Return (X, Y) of the center of cell containing provided text 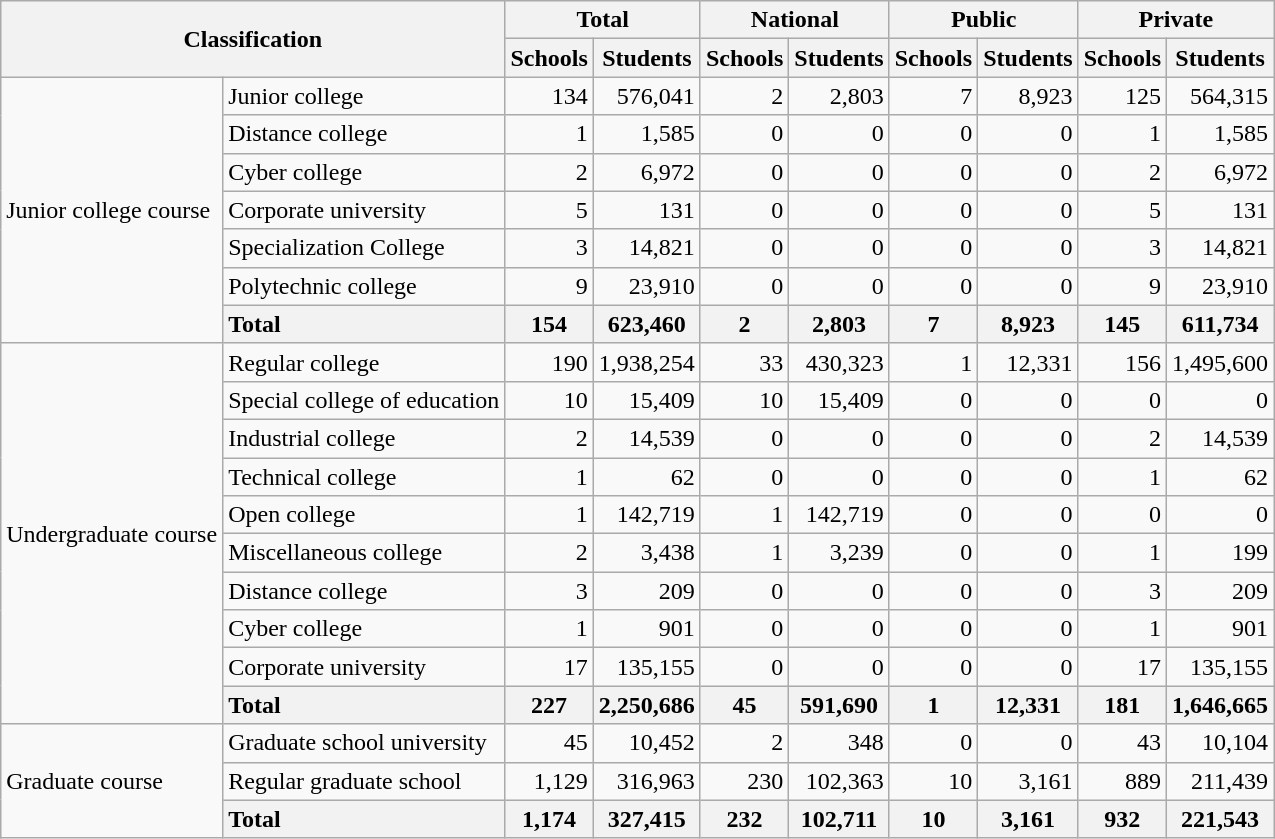
Graduate school university (364, 743)
Private (1176, 20)
190 (549, 362)
932 (1122, 819)
611,734 (1220, 324)
3,239 (839, 553)
327,415 (646, 819)
348 (839, 743)
Open college (364, 515)
3,438 (646, 553)
316,963 (646, 781)
2,250,686 (646, 705)
623,460 (646, 324)
232 (744, 819)
156 (1122, 362)
Junior college (364, 96)
Technical college (364, 477)
211,439 (1220, 781)
564,315 (1220, 96)
134 (549, 96)
591,690 (839, 705)
10,104 (1220, 743)
221,543 (1220, 819)
1,938,254 (646, 362)
10,452 (646, 743)
Regular graduate school (364, 781)
199 (1220, 553)
430,323 (839, 362)
43 (1122, 743)
1,129 (549, 781)
102,711 (839, 819)
227 (549, 705)
181 (1122, 705)
1,174 (549, 819)
1,495,600 (1220, 362)
33 (744, 362)
145 (1122, 324)
Special college of education (364, 400)
Regular college (364, 362)
Industrial college (364, 438)
Undergraduate course (112, 534)
Graduate course (112, 781)
Polytechnic college (364, 286)
Classification (253, 39)
889 (1122, 781)
154 (549, 324)
1,646,665 (1220, 705)
Junior college course (112, 210)
125 (1122, 96)
576,041 (646, 96)
230 (744, 781)
Specialization College (364, 248)
Public (984, 20)
Miscellaneous college (364, 553)
National (794, 20)
102,363 (839, 781)
